Return [x, y] of the center of cell containing provided text 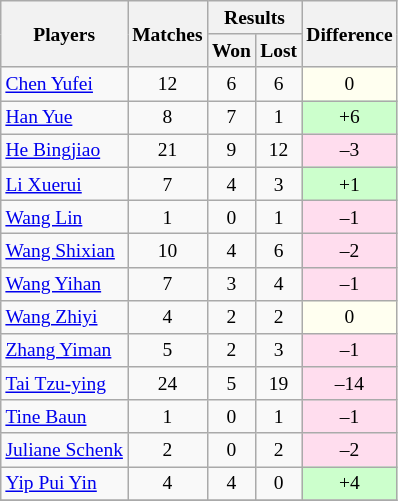
Lost [279, 50]
9 [231, 150]
10 [168, 250]
+1 [350, 184]
Tai Tzu-ying [64, 384]
Li Xuerui [64, 184]
Han Yue [64, 118]
Matches [168, 34]
Players [64, 34]
Difference [350, 34]
Tine Baun [64, 416]
+4 [350, 484]
Wang Zhiyi [64, 316]
Wang Shixian [64, 250]
He Bingjiao [64, 150]
–3 [350, 150]
21 [168, 150]
+6 [350, 118]
Won [231, 50]
–14 [350, 384]
Results [254, 18]
8 [168, 118]
19 [279, 384]
Wang Yihan [64, 284]
Yip Pui Yin [64, 484]
Wang Lin [64, 216]
24 [168, 384]
Chen Yufei [64, 84]
Juliane Schenk [64, 450]
Zhang Yiman [64, 350]
